Provide the [X, Y] coordinate of the cell's center where the given text is located.  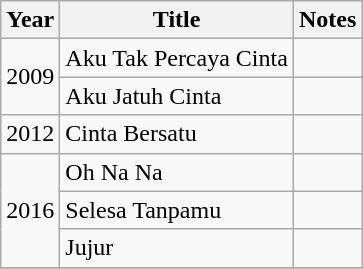
Aku Jatuh Cinta [177, 96]
Cinta Bersatu [177, 134]
Year [30, 20]
Notes [327, 20]
2009 [30, 77]
Selesa Tanpamu [177, 210]
2012 [30, 134]
Aku Tak Percaya Cinta [177, 58]
Jujur [177, 248]
2016 [30, 210]
Oh Na Na [177, 172]
Title [177, 20]
